Determine the [x, y] coordinate at the center of the cell enclosing the given text.  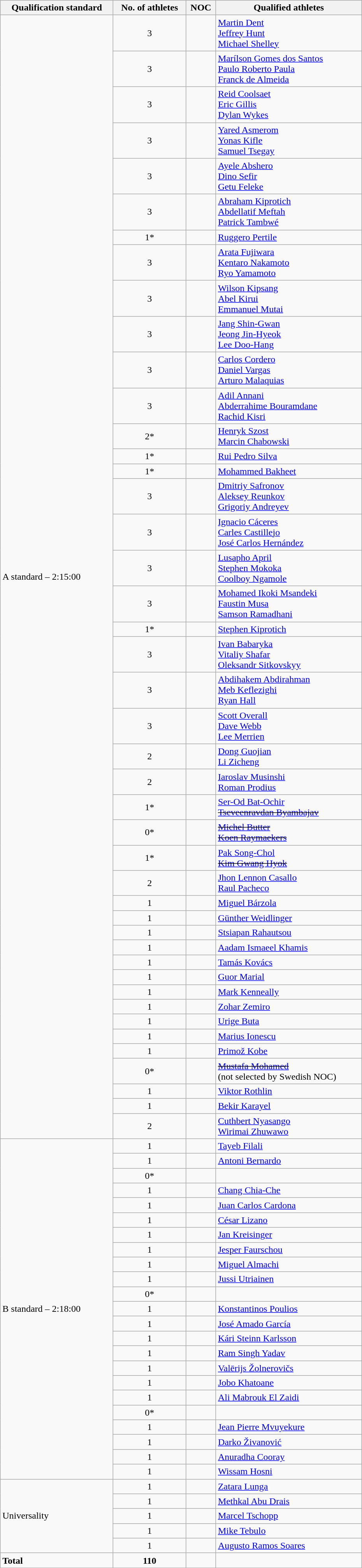
Augusto Ramos Soares [289, 1545]
Dong GuojianLi Zicheng [289, 757]
Tamás Kovács [289, 962]
Ayele AbsheroDino SefirGetu Feleke [289, 176]
Kári Steinn Karlsson [289, 1338]
Marius Ionescu [289, 1036]
2* [149, 436]
Ram Singh Yadav [289, 1353]
Ali Mabrouk El Zaidi [289, 1398]
Mike Tebulo [289, 1531]
Mark Kenneally [289, 992]
Abraham KiprotichAbdellatif MeftahPatrick Tambwé [289, 212]
Valērijs Žolnerovičs [289, 1368]
Jhon Lennon CasalloRaul Pacheco [289, 883]
Dmitriy Safronov Aleksey Reunkov Grigoriy Andreyev [289, 496]
Jussi Utriainen [289, 1279]
Qualification standard [57, 8]
NOC [201, 8]
Universality [57, 1516]
No. of athletes [149, 8]
Juan Carlos Cardona [289, 1205]
110 [149, 1560]
Pak Song-CholKim Gwang Hyok [289, 858]
Marílson Gomes dos SantosPaulo Roberto PaulaFranck de Almeida [289, 69]
Iaroslav MusinshiRoman Prodius [289, 781]
Reid CoolsaetEric GillisDylan Wykes [289, 105]
Stsiapan Rahautsou [289, 933]
Ser-Od Bat-OchirTseveenravdan Byambajav [289, 807]
José Amado García [289, 1323]
Miguel Almachi [289, 1264]
Aadam Ismaeel Khamis [289, 947]
Mustafa Mohamed(not selected by Swedish NOC) [289, 1071]
Lusapho April Stephen Mokoka Coolboy Ngamole [289, 568]
Zohar Zemiro [289, 1007]
Wissam Hosni [289, 1472]
Cuthbert NyasangoWirimai Zhuwawo [289, 1126]
Total [57, 1560]
Konstantinos Poulios [289, 1309]
Guor Marial [289, 977]
Jesper Faurschou [289, 1250]
Ignacio Cáceres Carles Castillejo José Carlos Hernández [289, 532]
Jobo Khatoane [289, 1383]
Miguel Bárzola [289, 903]
Abdihakem Abdirahman Meb Keflezighi Ryan Hall [289, 690]
Carlos CorderoDaniel VargasArturo Malaquias [289, 370]
B standard – 2:18:00 [57, 1309]
Urige Buta [289, 1021]
Stephen Kiprotich [289, 629]
Adil AnnaniAbderrahime BouramdaneRachid Kisri [289, 406]
Günther Weidlinger [289, 918]
Jan Kreisinger [289, 1235]
Arata FujiwaraKentaro NakamotoRyo Yamamoto [289, 262]
Michel ButterKoen Raymaekers [289, 832]
A standard – 2:15:00 [57, 577]
Wilson Kipsang Abel Kirui Emmanuel Mutai [289, 298]
Tayeb Filali [289, 1146]
Mohammed Bakheet [289, 471]
Scott OverallDave WebbLee Merrien [289, 726]
Henryk SzostMarcin Chabowski [289, 436]
Darko Živanović [289, 1442]
Jean Pierre Mvuyekure [289, 1427]
Jang Shin-Gwan Jeong Jin-Hyeok Lee Doo-Hang [289, 334]
Yared AsmeromYonas KifleSamuel Tsegay [289, 140]
Anuradha Cooray [289, 1457]
Marcel Tschopp [289, 1516]
Viktor Rothlin [289, 1091]
Antoni Bernardo [289, 1161]
Ivan Babaryka Vitaliy Shafar Oleksandr Sitkovskyy [289, 654]
Martin DentJeffrey HuntMichael Shelley [289, 33]
Rui Pedro Silva [289, 456]
Chang Chia-Che [289, 1190]
Methkal Abu Drais [289, 1501]
Zatara Lunga [289, 1486]
Primož Kobe [289, 1051]
Mohamed Ikoki Msandeki Faustin Musa Samson Ramadhani [289, 604]
César Lizano [289, 1220]
Qualified athletes [289, 8]
Bekir Karayel [289, 1106]
Ruggero Pertile [289, 237]
